From the cell containing the given text, extract its center point as (x, y) coordinate. 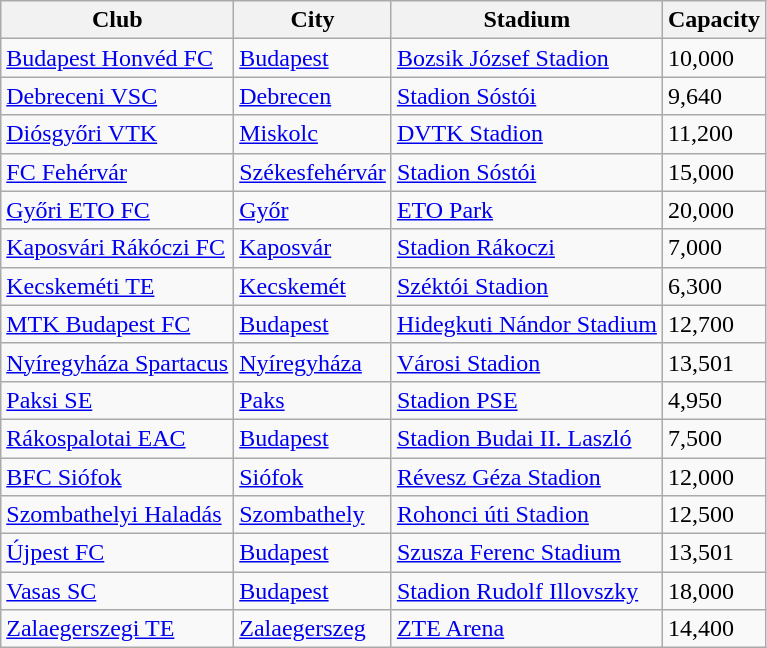
Kaposvári Rákóczi FC (118, 248)
18,000 (714, 591)
Szusza Ferenc Stadium (526, 553)
MTK Budapest FC (118, 324)
Stadium (526, 20)
Vasas SC (118, 591)
12,000 (714, 477)
Nyíregyháza (313, 362)
Club (118, 20)
Capacity (714, 20)
Városi Stadion (526, 362)
Győr (313, 210)
11,200 (714, 134)
Rákospalotai EAC (118, 438)
Debrecen (313, 96)
Zalaegerszegi TE (118, 629)
Budapest Honvéd FC (118, 58)
Révesz Géza Stadion (526, 477)
Siófok (313, 477)
DVTK Stadion (526, 134)
Bozsik József Stadion (526, 58)
12,500 (714, 515)
9,640 (714, 96)
Miskolc (313, 134)
BFC Siófok (118, 477)
Székesfehérvár (313, 172)
6,300 (714, 286)
Győri ETO FC (118, 210)
Stadion Budai II. Laszló (526, 438)
Rohonci úti Stadion (526, 515)
12,700 (714, 324)
City (313, 20)
14,400 (714, 629)
Kaposvár (313, 248)
Stadion Rákoczi (526, 248)
ETO Park (526, 210)
Újpest FC (118, 553)
Széktói Stadion (526, 286)
15,000 (714, 172)
20,000 (714, 210)
Hidegkuti Nándor Stadium (526, 324)
Paks (313, 400)
Debreceni VSC (118, 96)
FC Fehérvár (118, 172)
Szombathely (313, 515)
Stadion PSE (526, 400)
ZTE Arena (526, 629)
10,000 (714, 58)
Nyíregyháza Spartacus (118, 362)
7,000 (714, 248)
7,500 (714, 438)
Diósgyőri VTK (118, 134)
4,950 (714, 400)
Stadion Rudolf Illovszky (526, 591)
Kecskemét (313, 286)
Paksi SE (118, 400)
Szombathelyi Haladás (118, 515)
Zalaegerszeg (313, 629)
Kecskeméti TE (118, 286)
